Output the (X, Y) coordinate of the center of the cell containing the given text.  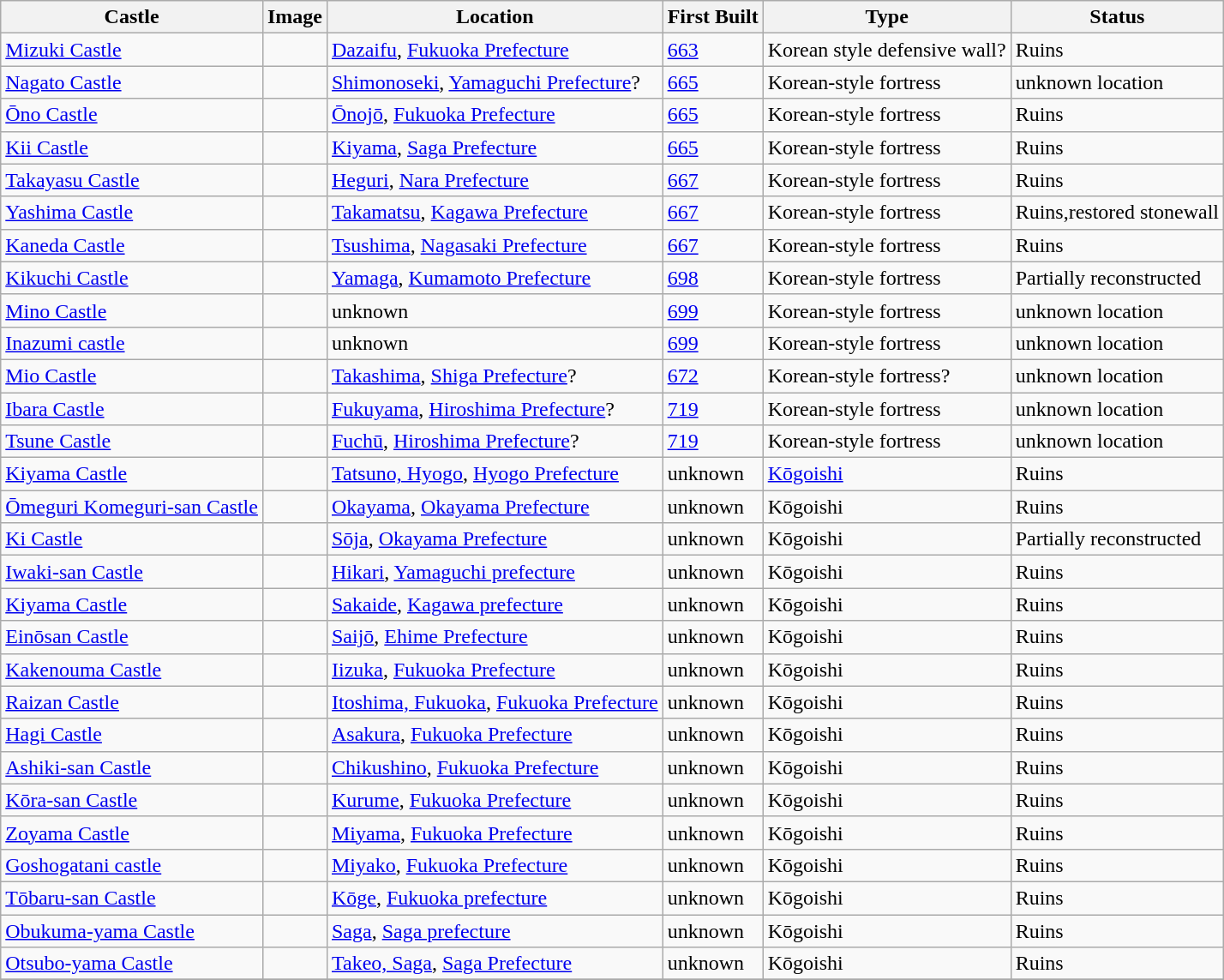
Kōra-san Castle (132, 800)
Ibara Castle (132, 409)
Fuchū, Hiroshima Prefecture? (495, 442)
Saijō, Ehime Prefecture (495, 637)
Tōbaru-san Castle (132, 898)
Kurume, Fukuoka Prefecture (495, 800)
Kikuchi Castle (132, 278)
Kaneda Castle (132, 245)
Hikari, Yamaguchi prefecture (495, 572)
Saga, Saga prefecture (495, 930)
Chikushino, Fukuoka Prefecture (495, 767)
Ruins,restored stonewall (1117, 213)
Takamatsu, Kagawa Prefecture (495, 213)
Takayasu Castle (132, 180)
663 (713, 50)
Kiyama, Saga Prefecture (495, 147)
Kii Castle (132, 147)
Goshogatani castle (132, 865)
Okayama, Okayama Prefecture (495, 507)
Sōja, Okayama Prefecture (495, 539)
Ōnojō, Fukuoka Prefecture (495, 115)
Sakaide, Kagawa prefecture (495, 604)
Otsubo-yama Castle (132, 964)
672 (713, 376)
Tatsuno, Hyogo, Hyogo Prefecture (495, 474)
698 (713, 278)
Dazaifu, Fukuoka Prefecture (495, 50)
Fukuyama, Hiroshima Prefecture? (495, 409)
Zoyama Castle (132, 833)
Miyama, Fukuoka Prefecture (495, 833)
Asakura, Fukuoka Prefecture (495, 735)
Image (295, 17)
Location (495, 17)
Kakenouma Castle (132, 670)
Nagato Castle (132, 82)
Hagi Castle (132, 735)
Einōsan Castle (132, 637)
Korean-style fortress? (886, 376)
Obukuma-yama Castle (132, 930)
Mino Castle (132, 310)
Tsushima, Nagasaki Prefecture (495, 245)
Kōge, Fukuoka prefecture (495, 898)
Castle (132, 17)
Mizuki Castle (132, 50)
Ashiki-san Castle (132, 767)
Ōno Castle (132, 115)
Raizan Castle (132, 702)
Iizuka, Fukuoka Prefecture (495, 670)
Yamaga, Kumamoto Prefecture (495, 278)
Miyako, Fukuoka Prefecture (495, 865)
Ōmeguri Komeguri-san Castle (132, 507)
Heguri, Nara Prefecture (495, 180)
Tsune Castle (132, 442)
Korean style defensive wall? (886, 50)
Itoshima, Fukuoka, Fukuoka Prefecture (495, 702)
Iwaki-san Castle (132, 572)
Yashima Castle (132, 213)
First Built (713, 17)
Mio Castle (132, 376)
Ki Castle (132, 539)
Inazumi castle (132, 343)
Status (1117, 17)
Type (886, 17)
Takashima, Shiga Prefecture? (495, 376)
Shimonoseki, Yamaguchi Prefecture? (495, 82)
Takeo, Saga, Saga Prefecture (495, 964)
